Pinpoint the cell where the given text exists, returning its (x, y) midpoint coordinate. 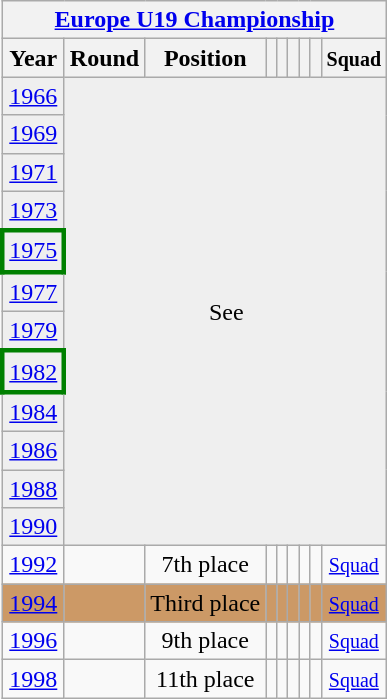
1966 (33, 96)
7th place (206, 565)
1984 (33, 412)
Year (33, 58)
1969 (33, 134)
1971 (33, 172)
1982 (33, 372)
1988 (33, 489)
1990 (33, 527)
1986 (33, 450)
1992 (33, 565)
Europe U19 Championship (194, 20)
See (225, 312)
1979 (33, 331)
1975 (33, 252)
9th place (206, 641)
1998 (33, 679)
1973 (33, 211)
Third place (206, 603)
Round (104, 58)
1994 (33, 603)
11th place (206, 679)
1996 (33, 641)
1977 (33, 292)
Position (206, 58)
